Identify which cell holds the provided text, then report its [X, Y] central coordinate. 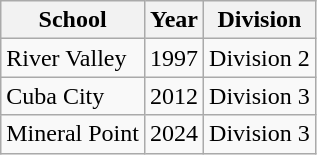
Mineral Point [73, 134]
2024 [174, 134]
1997 [174, 58]
School [73, 20]
River Valley [73, 58]
Cuba City [73, 96]
Year [174, 20]
2012 [174, 96]
Division 2 [260, 58]
Division [260, 20]
